Find where the given text appears and provide that cell's center as [X, Y] coordinate. 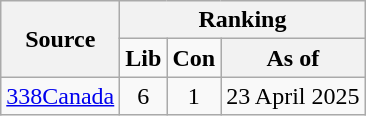
23 April 2025 [293, 96]
Source [60, 39]
338Canada [60, 96]
Lib [144, 58]
6 [144, 96]
1 [194, 96]
Con [194, 58]
As of [293, 58]
Ranking [242, 20]
